Determine the (X, Y) coordinate at the center of the cell enclosing the given text.  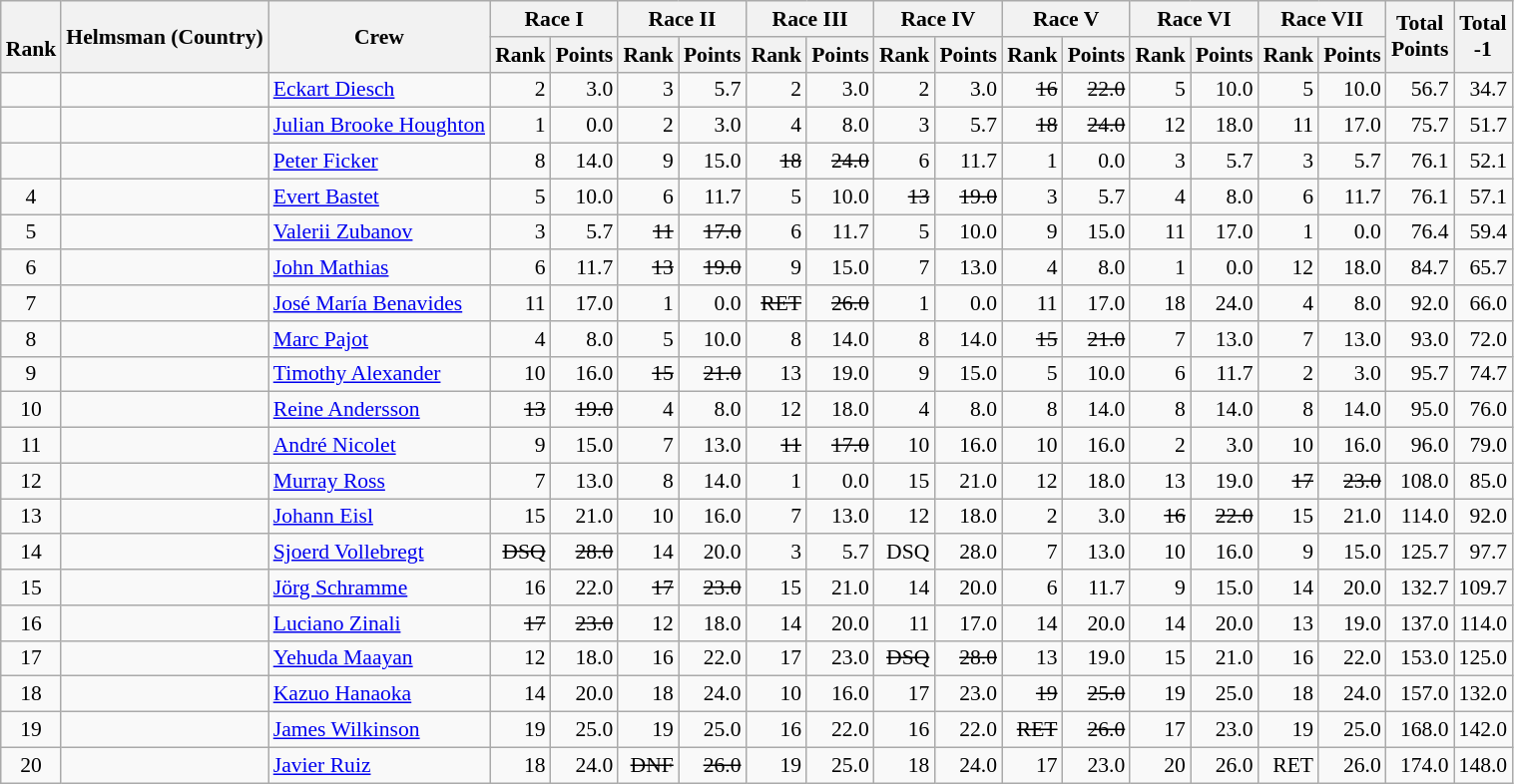
95.7 (1420, 374)
Total-1 (1483, 36)
André Nicolet (379, 446)
109.7 (1483, 588)
Johann Eisl (379, 517)
76.0 (1483, 410)
Race III (810, 19)
34.7 (1483, 90)
79.0 (1483, 446)
Race VII (1322, 19)
Jörg Schramme (379, 588)
Evert Bastet (379, 196)
Marc Pajot (379, 339)
51.7 (1483, 126)
Sjoerd Vollebregt (379, 553)
Helmsman (Country) (164, 36)
76.4 (1420, 232)
Yehuda Maayan (379, 658)
95.0 (1420, 410)
125.0 (1483, 658)
142.0 (1483, 730)
Timothy Alexander (379, 374)
97.7 (1483, 553)
75.7 (1420, 126)
65.7 (1483, 268)
James Wilkinson (379, 730)
72.0 (1483, 339)
Total Points (1420, 36)
168.0 (1420, 730)
132.7 (1420, 588)
Race V (1066, 19)
Julian Brooke Houghton (379, 126)
Eckart Diesch (379, 90)
57.1 (1483, 196)
148.0 (1483, 765)
56.7 (1420, 90)
153.0 (1420, 658)
Luciano Zinali (379, 623)
84.7 (1420, 268)
Race VI (1194, 19)
José María Benavides (379, 303)
Crew (379, 36)
Valerii Zubanov (379, 232)
Race I (554, 19)
108.0 (1420, 481)
John Mathias (379, 268)
125.7 (1420, 553)
Race IV (938, 19)
132.0 (1483, 694)
85.0 (1483, 481)
Race II (682, 19)
157.0 (1420, 694)
Reine Andersson (379, 410)
66.0 (1483, 303)
137.0 (1420, 623)
174.0 (1420, 765)
Murray Ross (379, 481)
Kazuo Hanaoka (379, 694)
93.0 (1420, 339)
59.4 (1483, 232)
Javier Ruiz (379, 765)
DNF (649, 765)
Peter Ficker (379, 162)
96.0 (1420, 446)
52.1 (1483, 162)
74.7 (1483, 374)
